For the text-containing cell, return its midpoint in [X, Y] coordinate format. 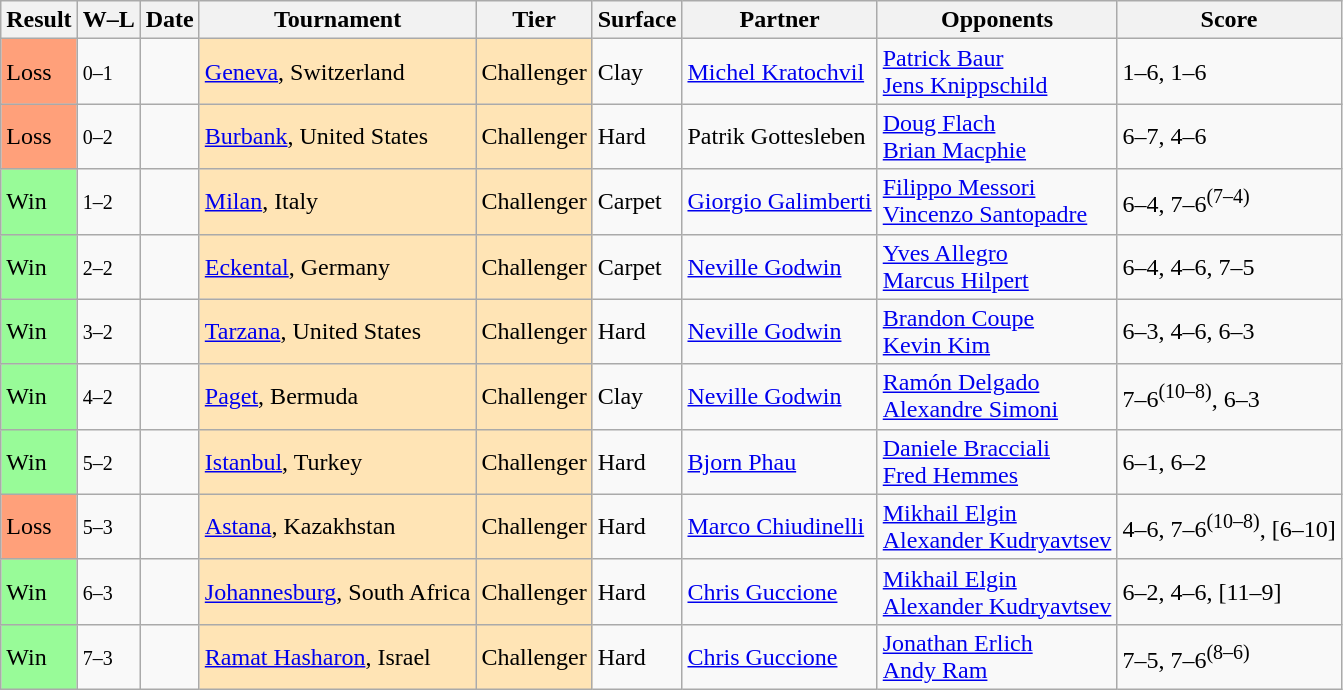
7–3 [108, 656]
4–6, 7–6(10–8), [6–10] [1229, 526]
3–2 [108, 332]
Opponents [997, 20]
Date [170, 20]
1–6, 1–6 [1229, 72]
Yves Allegro Marcus Hilpert [997, 266]
Score [1229, 20]
6–3, 4–6, 6–3 [1229, 332]
Michel Kratochvil [780, 72]
2–2 [108, 266]
Ramat Hasharon, Israel [338, 656]
Bjorn Phau [780, 462]
1–2 [108, 202]
6–1, 6–2 [1229, 462]
6–7, 4–6 [1229, 136]
6–4, 7–6(7–4) [1229, 202]
0–1 [108, 72]
6–4, 4–6, 7–5 [1229, 266]
Johannesburg, South Africa [338, 592]
Filippo Messori Vincenzo Santopadre [997, 202]
Surface [637, 20]
Burbank, United States [338, 136]
6–3 [108, 592]
Milan, Italy [338, 202]
Patrick Baur Jens Knippschild [997, 72]
4–2 [108, 396]
Marco Chiudinelli [780, 526]
Astana, Kazakhstan [338, 526]
6–2, 4–6, [11–9] [1229, 592]
Result [39, 20]
Eckental, Germany [338, 266]
Istanbul, Turkey [338, 462]
0–2 [108, 136]
7–6(10–8), 6–3 [1229, 396]
5–3 [108, 526]
Tarzana, United States [338, 332]
Giorgio Galimberti [780, 202]
Doug Flach Brian Macphie [997, 136]
Ramón Delgado Alexandre Simoni [997, 396]
Tier [534, 20]
Brandon Coupe Kevin Kim [997, 332]
Paget, Bermuda [338, 396]
Patrik Gottesleben [780, 136]
Daniele Bracciali Fred Hemmes [997, 462]
Jonathan Erlich Andy Ram [997, 656]
5–2 [108, 462]
Geneva, Switzerland [338, 72]
7–5, 7–6(8–6) [1229, 656]
W–L [108, 20]
Partner [780, 20]
Tournament [338, 20]
